Detect which cell encompasses the target text, then output its [x, y] center coordinate. 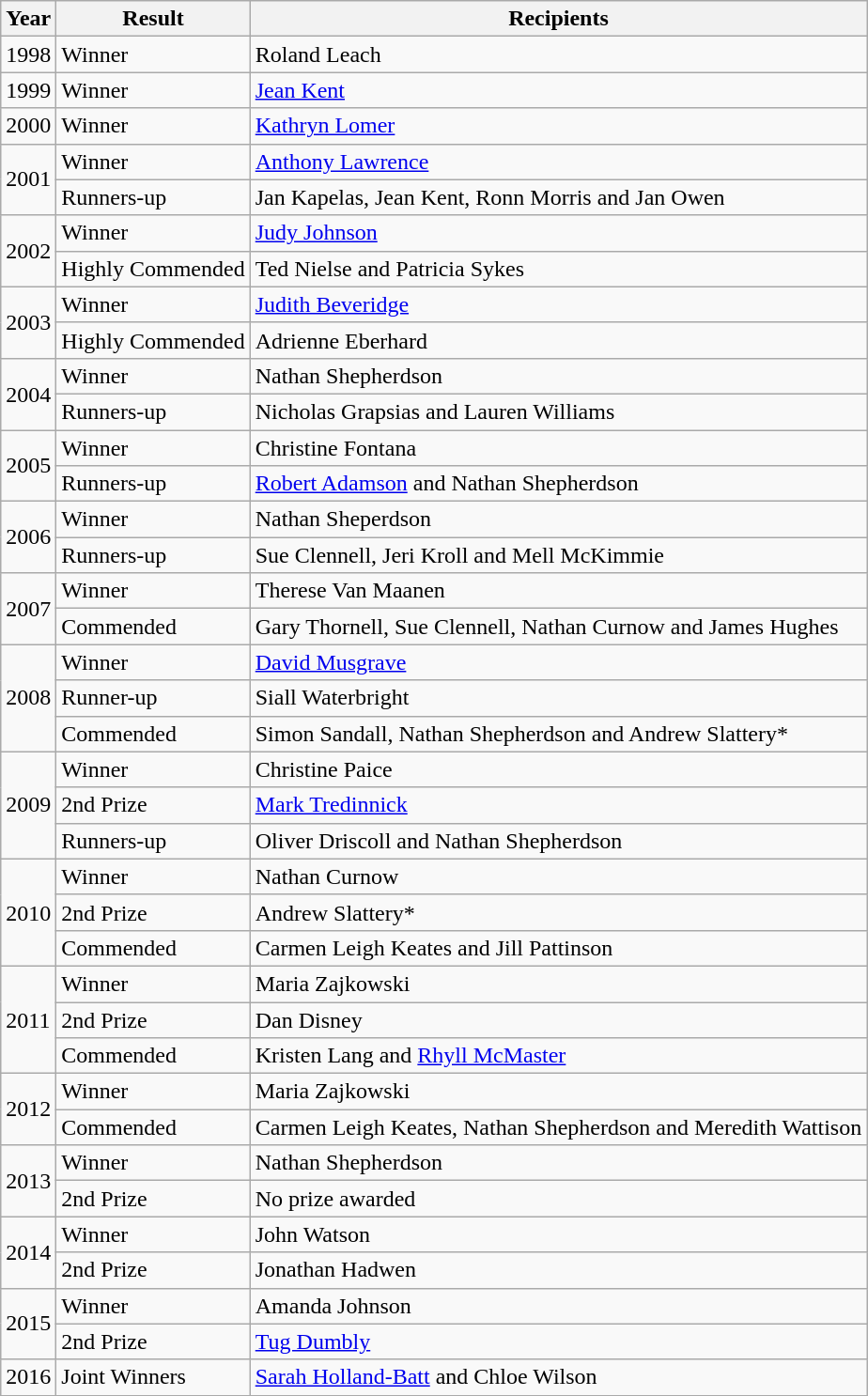
2011 [28, 1019]
Nicholas Grapsias and Lauren Williams [558, 411]
Kathryn Lomer [558, 126]
Dan Disney [558, 1019]
2012 [28, 1109]
Jan Kapelas, Jean Kent, Ronn Morris and Jan Owen [558, 197]
2007 [28, 609]
2015 [28, 1324]
Oliver Driscoll and Nathan Shepherdson [558, 841]
Recipients [558, 19]
Therese Van Maanen [558, 591]
Roland Leach [558, 54]
Siall Waterbright [558, 698]
Christine Fontana [558, 448]
Simon Sandall, Nathan Shepherdson and Andrew Slattery* [558, 734]
2002 [28, 251]
Ted Nielse and Patricia Sykes [558, 269]
Year [28, 19]
1999 [28, 90]
Sarah Holland-Batt and Chloe Wilson [558, 1377]
Gary Thornell, Sue Clennell, Nathan Curnow and James Hughes [558, 627]
2008 [28, 698]
2005 [28, 466]
2010 [28, 912]
Carmen Leigh Keates, Nathan Shepherdson and Meredith Wattison [558, 1127]
No prize awarded [558, 1199]
2004 [28, 394]
Andrew Slattery* [558, 912]
John Watson [558, 1234]
Joint Winners [153, 1377]
Amanda Johnson [558, 1306]
2009 [28, 805]
Runner-up [153, 698]
Result [153, 19]
Judy Johnson [558, 233]
Tug Dumbly [558, 1342]
2006 [28, 537]
Kristen Lang and Rhyll McMaster [558, 1056]
2003 [28, 322]
2000 [28, 126]
Anthony Lawrence [558, 162]
Christine Paice [558, 769]
Judith Beveridge [558, 304]
2001 [28, 179]
Robert Adamson and Nathan Shepherdson [558, 484]
Nathan Curnow [558, 876]
Jean Kent [558, 90]
2014 [28, 1252]
Sue Clennell, Jeri Kroll and Mell McKimmie [558, 555]
2013 [28, 1181]
Mark Tredinnick [558, 805]
2016 [28, 1377]
1998 [28, 54]
David Musgrave [558, 662]
Jonathan Hadwen [558, 1270]
Nathan Sheperdson [558, 520]
Adrienne Eberhard [558, 340]
Carmen Leigh Keates and Jill Pattinson [558, 948]
